Provide the [x, y] coordinate of the cell's center where the given text is located.  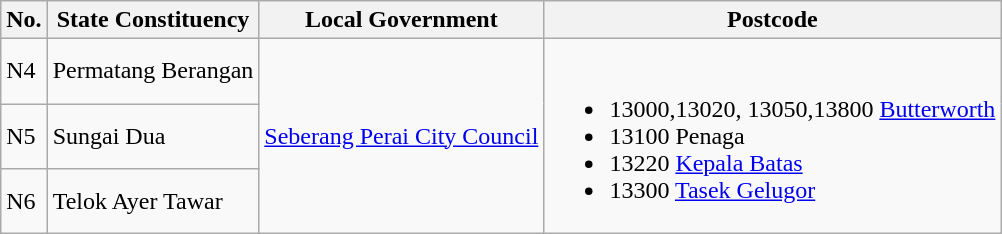
State Constituency [153, 20]
Permatang Berangan [153, 72]
Telok Ayer Tawar [153, 200]
No. [24, 20]
Postcode [772, 20]
Seberang Perai City Council [402, 136]
N5 [24, 136]
13000,13020, 13050,13800 Butterworth13100 Penaga13220 Kepala Batas13300 Tasek Gelugor [772, 136]
N4 [24, 72]
N6 [24, 200]
Local Government [402, 20]
Sungai Dua [153, 136]
